Scan for the cell matching the given text and deliver its [x, y] coordinate at center. 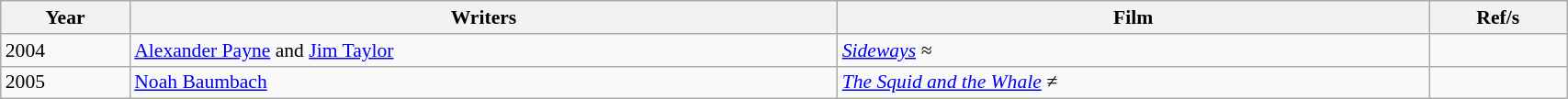
Year [65, 17]
Noah Baumbach [483, 82]
Writers [483, 17]
Sideways ≈ [1134, 50]
2005 [65, 82]
Ref/s [1498, 17]
The Squid and the Whale ≠ [1134, 82]
Film [1134, 17]
Alexander Payne and Jim Taylor [483, 50]
2004 [65, 50]
